Extract the (x, y) coordinate from the center of the cell holding the provided text.  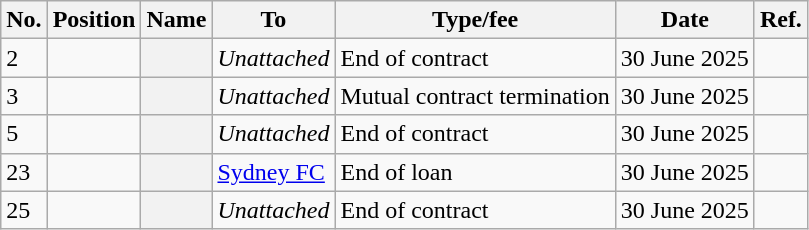
To (274, 20)
3 (24, 96)
Ref. (780, 20)
Sydney FC (274, 172)
5 (24, 134)
23 (24, 172)
Mutual contract termination (475, 96)
No. (24, 20)
25 (24, 210)
Date (684, 20)
Position (94, 20)
Name (176, 20)
End of loan (475, 172)
2 (24, 58)
Type/fee (475, 20)
